Extract the [X, Y] coordinate from the center of the cell holding the provided text.  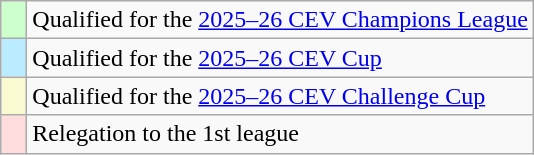
Qualified for the 2025–26 CEV Champions League [280, 20]
Relegation to the 1st league [280, 134]
Qualified for the 2025–26 CEV Challenge Cup [280, 96]
Qualified for the 2025–26 CEV Cup [280, 58]
